Find where the given text appears and provide that cell's center as [X, Y] coordinate. 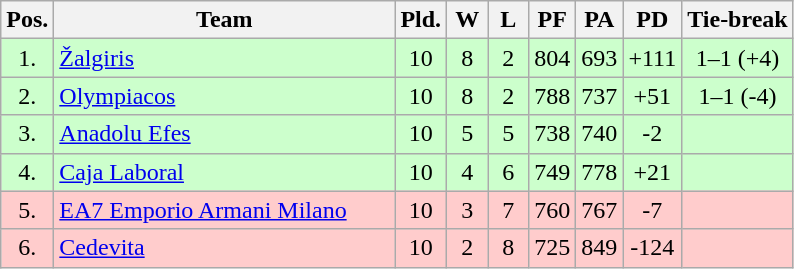
Team [224, 20]
1–1 (+4) [738, 58]
PD [652, 20]
1. [28, 58]
-124 [652, 248]
L [508, 20]
737 [600, 96]
767 [600, 210]
4 [468, 172]
3 [468, 210]
740 [600, 134]
4. [28, 172]
W [468, 20]
804 [552, 58]
Cedevita [224, 248]
PF [552, 20]
1–1 (-4) [738, 96]
7 [508, 210]
749 [552, 172]
6 [508, 172]
725 [552, 248]
+21 [652, 172]
+111 [652, 58]
738 [552, 134]
693 [600, 58]
Caja Laboral [224, 172]
+51 [652, 96]
778 [600, 172]
5. [28, 210]
PA [600, 20]
2. [28, 96]
6. [28, 248]
-7 [652, 210]
EA7 Emporio Armani Milano [224, 210]
Žalgiris [224, 58]
-2 [652, 134]
Olympiacos [224, 96]
Anadolu Efes [224, 134]
3. [28, 134]
760 [552, 210]
849 [600, 248]
Pos. [28, 20]
Tie-break [738, 20]
788 [552, 96]
Pld. [421, 20]
